Determine the [X, Y] coordinate at the center of the cell enclosing the given text.  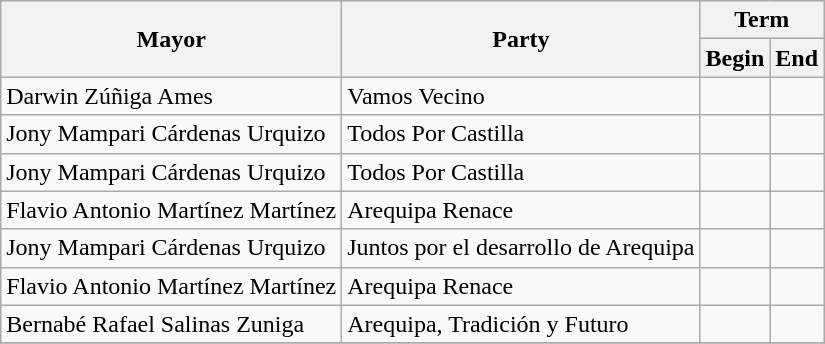
Vamos Vecino [521, 96]
Arequipa, Tradición y Futuro [521, 324]
Bernabé Rafael Salinas Zuniga [172, 324]
Darwin Zúñiga Ames [172, 96]
Begin [735, 58]
Term [762, 20]
Mayor [172, 39]
End [797, 58]
Juntos por el desarrollo de Arequipa [521, 248]
Party [521, 39]
